Identify which cell holds the provided text, then report its (X, Y) central coordinate. 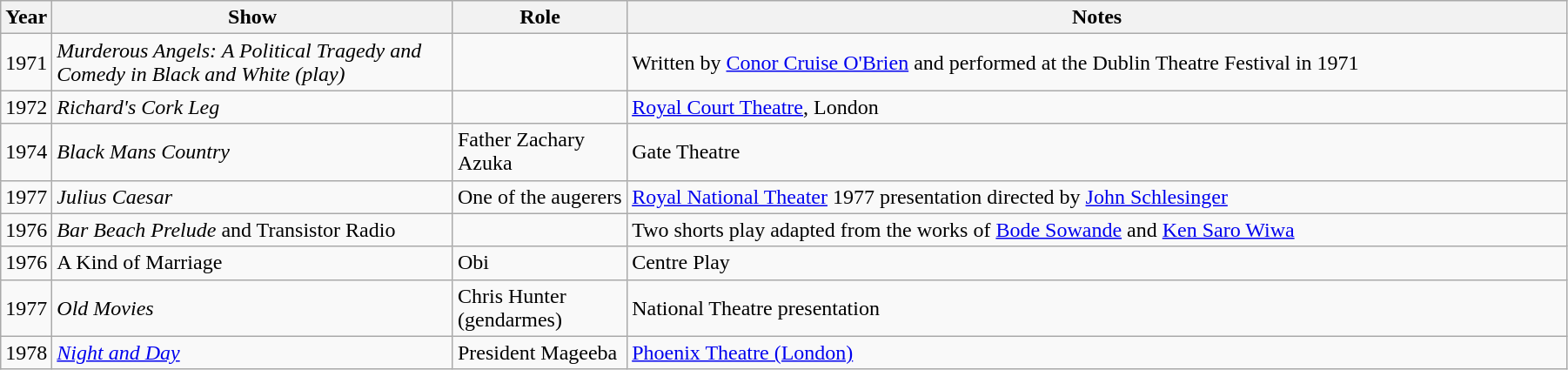
Father Zachary Azuka (539, 151)
Richard's Cork Leg (252, 107)
1974 (26, 151)
Old Movies (252, 308)
Two shorts play adapted from the works of Bode Sowande and Ken Saro Wiwa (1097, 230)
1971 (26, 63)
National Theatre presentation (1097, 308)
Year (26, 17)
Phoenix Theatre (London) (1097, 353)
Bar Beach Prelude and Transistor Radio (252, 230)
Gate Theatre (1097, 151)
Black Mans Country (252, 151)
Julius Caesar (252, 197)
1972 (26, 107)
Centre Play (1097, 263)
Written by Conor Cruise O'Brien and performed at the Dublin Theatre Festival in 1971 (1097, 63)
A Kind of Marriage (252, 263)
President Mageeba (539, 353)
Murderous Angels: A Political Tragedy and Comedy in Black and White (play) (252, 63)
Royal Court Theatre, London (1097, 107)
Chris Hunter (gendarmes) (539, 308)
Obi (539, 263)
Royal National Theater 1977 presentation directed by John Schlesinger (1097, 197)
Notes (1097, 17)
One of the augerers (539, 197)
Role (539, 17)
Show (252, 17)
1978 (26, 353)
Night and Day (252, 353)
